Locate the cell with the specified text and output its [x, y] center coordinate. 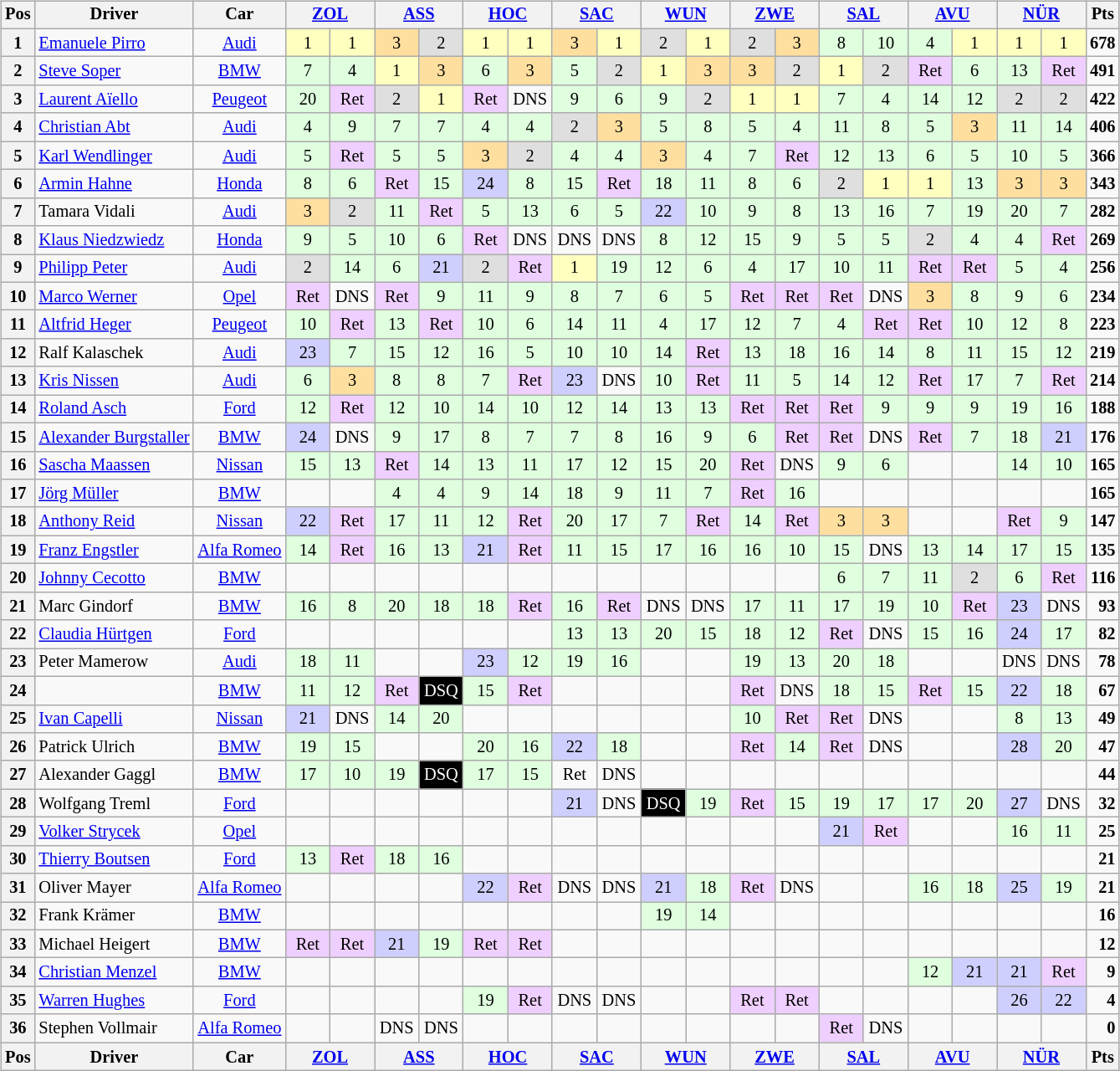
Ralf Kalaschek [114, 353]
Tamara Vidali [114, 212]
Stephen Vollmair [114, 1028]
678 [1102, 43]
Warren Hughes [114, 1001]
Oliver Mayer [114, 888]
Wolfgang Treml [114, 803]
234 [1102, 296]
Marc Gindorf [114, 606]
135 [1102, 550]
219 [1102, 353]
Sascha Maassen [114, 465]
Alexander Gaggl [114, 775]
Thierry Boutsen [114, 859]
282 [1102, 212]
Alexander Burgstaller [114, 437]
35 [18, 1001]
223 [1102, 325]
Roland Asch [114, 409]
Anthony Reid [114, 521]
Christian Abt [114, 127]
269 [1102, 240]
Ivan Capelli [114, 719]
33 [18, 944]
Steve Soper [114, 71]
491 [1102, 71]
214 [1102, 381]
176 [1102, 437]
Altfrid Heger [114, 325]
Armin Hahne [114, 184]
Jörg Müller [114, 494]
Peter Mamerow [114, 663]
93 [1102, 606]
343 [1102, 184]
116 [1102, 578]
0 [1102, 1028]
Philipp Peter [114, 269]
Laurent Aïello [114, 100]
47 [1102, 747]
188 [1102, 409]
78 [1102, 663]
Johnny Cecotto [114, 578]
Christian Menzel [114, 972]
Volker Strycek [114, 832]
Emanuele Pirro [114, 43]
Claudia Hürtgen [114, 634]
29 [18, 832]
366 [1102, 156]
422 [1102, 100]
Marco Werner [114, 296]
82 [1102, 634]
34 [18, 972]
44 [1102, 775]
67 [1102, 690]
Franz Engstler [114, 550]
Klaus Niedzwiedz [114, 240]
Kris Nissen [114, 381]
31 [18, 888]
49 [1102, 719]
406 [1102, 127]
Karl Wendlinger [114, 156]
Patrick Ulrich [114, 747]
Michael Heigert [114, 944]
Frank Krämer [114, 916]
147 [1102, 521]
30 [18, 859]
256 [1102, 269]
36 [18, 1028]
